Search for the cell housing the specified text and yield its [X, Y] center coordinate. 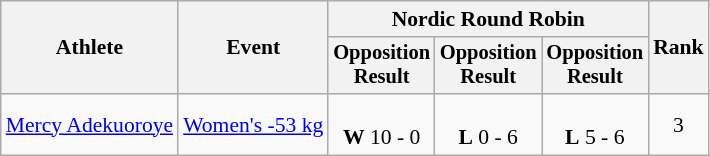
L 5 - 6 [596, 124]
Rank [678, 48]
Athlete [90, 48]
Women's -53 kg [253, 124]
3 [678, 124]
W 10 - 0 [382, 124]
L 0 - 6 [488, 124]
Nordic Round Robin [488, 19]
Event [253, 48]
Mercy Adekuoroye [90, 124]
